Return [x, y] of the center of cell containing provided text 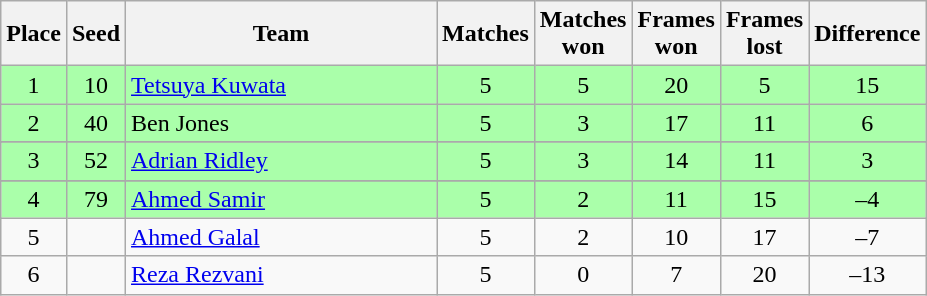
1 [34, 85]
Tetsuya Kuwata [282, 85]
Ahmed Galal [282, 237]
7 [676, 275]
40 [96, 123]
Place [34, 34]
Ben Jones [282, 123]
4 [34, 199]
Team [282, 34]
–7 [868, 237]
Matches [486, 34]
Matches won [583, 34]
Seed [96, 34]
–4 [868, 199]
14 [676, 161]
Reza Rezvani [282, 275]
0 [583, 275]
Ahmed Samir [282, 199]
Frames lost [764, 34]
Adrian Ridley [282, 161]
52 [96, 161]
79 [96, 199]
Frames won [676, 34]
–13 [868, 275]
Difference [868, 34]
